Return the [X, Y] coordinate for the center point of the cell that contains the specified text.  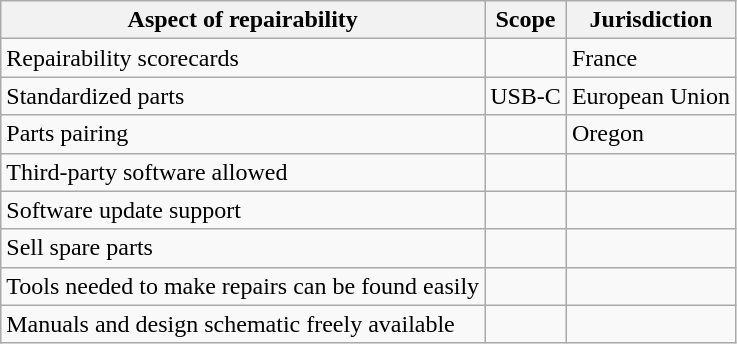
Third-party software allowed [243, 172]
Tools needed to make repairs can be found easily [243, 286]
USB-C [526, 96]
France [650, 58]
Standardized parts [243, 96]
Software update support [243, 210]
European Union [650, 96]
Parts pairing [243, 134]
Oregon [650, 134]
Jurisdiction [650, 20]
Repairability scorecards [243, 58]
Aspect of repairability [243, 20]
Manuals and design schematic freely available [243, 324]
Scope [526, 20]
Sell spare parts [243, 248]
